Pinpoint the cell where the given text exists, returning its (X, Y) midpoint coordinate. 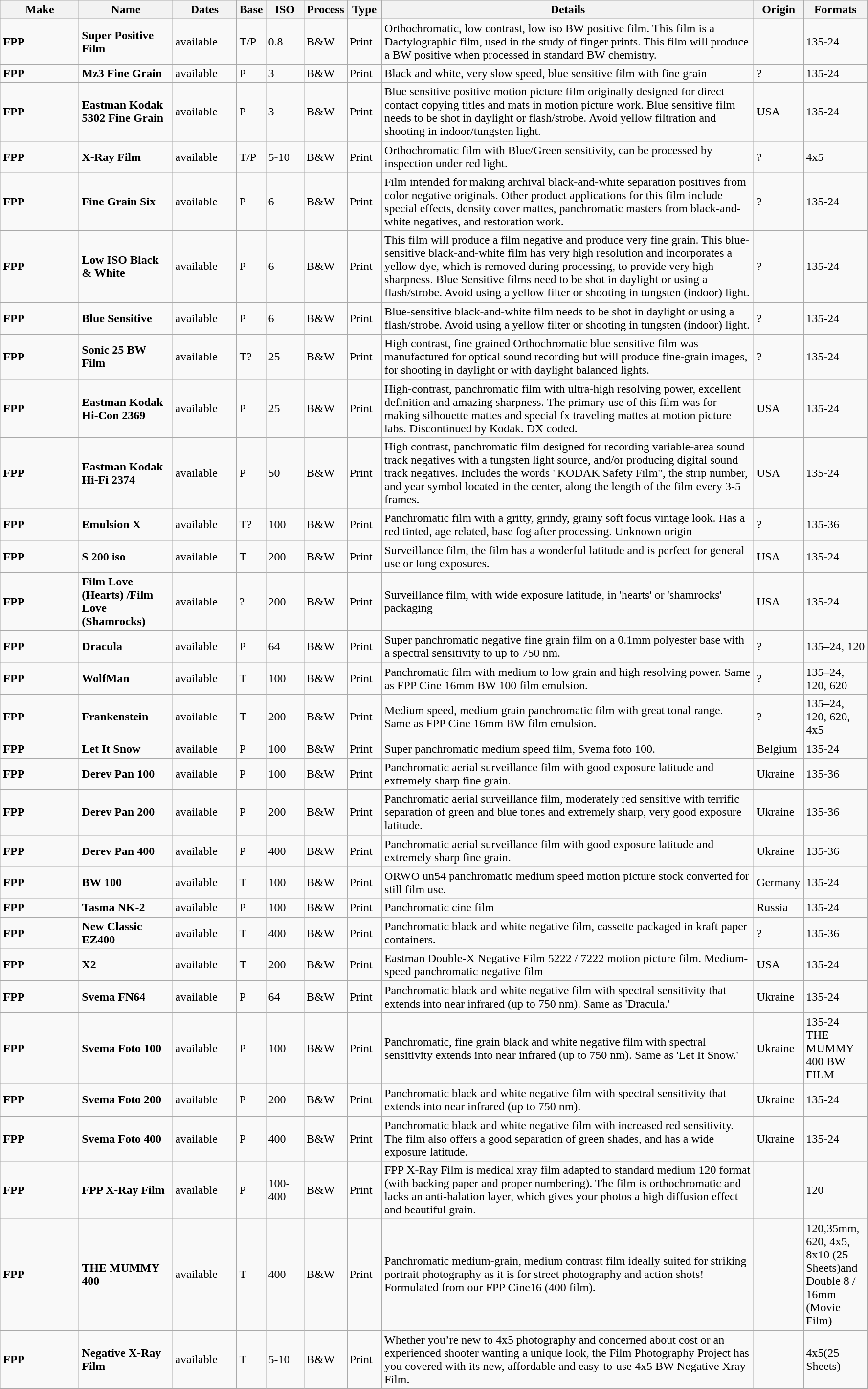
Low ISO Black & White (126, 267)
WolfMan (126, 679)
Super panchromatic medium speed film, Svema foto 100. (568, 749)
New Classic EZ400 (126, 933)
X2 (126, 964)
ISO (285, 10)
Germany (779, 882)
Derev Pan 200 (126, 812)
135–24, 120 (835, 647)
X-Ray Film (126, 157)
4x5 (835, 157)
Black and white, very slow speed, blue sensitive film with fine grain (568, 73)
Make (40, 10)
Mz3 Fine Grain (126, 73)
Eastman Kodak Hi-Fi 2374 (126, 473)
Name (126, 10)
Details (568, 10)
Eastman Double-X Negative Film 5222 / 7222 motion picture film. Medium-speed panchromatic negative film (568, 964)
Process (326, 10)
Panchromatic, fine grain black and white negative film with spectral sensitivity extends into near infrared (up to 750 nm). Same as 'Let It Snow.' (568, 1048)
Emulsion X (126, 524)
Orthochromatic film with Blue/Green sensitivity, can be processed by inspection under red light. (568, 157)
50 (285, 473)
Svema FN64 (126, 997)
0.8 (285, 42)
Super panchromatic negative fine grain film on a 0.1mm polyester base with a spectral sensitivity to up to 750 nm. (568, 647)
Eastman Kodak Hi-Con 2369 (126, 408)
Tasma NK-2 (126, 908)
Medium speed, medium grain panchromatic film with great tonal range. Same as FPP Cine 16mm BW film emulsion. (568, 717)
Base (251, 10)
THE MUMMY 400 (126, 1275)
Film Love (Hearts) /Film Love (Shamrocks) (126, 602)
S 200 iso (126, 557)
Svema Foto 400 (126, 1139)
Russia (779, 908)
Negative X-Ray Film (126, 1360)
Surveillance film, with wide exposure latitude, in 'hearts' or 'shamrocks' packaging (568, 602)
135–24, 120, 620, 4x5 (835, 717)
Belgium (779, 749)
ORWO un54 panchromatic medium speed motion picture stock converted for still film use. (568, 882)
Blue Sensitive (126, 318)
Panchromatic black and white negative film with spectral sensitivity that extends into near infrared (up to 750 nm). Same as 'Dracula.' (568, 997)
Derev Pan 400 (126, 851)
Dracula (126, 647)
Surveillance film, the film has a wonderful latitude and is perfect for general use or long exposures. (568, 557)
Derev Pan 100 (126, 774)
135-24THE MUMMY 400 BW FILM (835, 1048)
Panchromatic cine film (568, 908)
135–24, 120, 620 (835, 679)
Frankenstein (126, 717)
Eastman Kodak 5302 Fine Grain (126, 112)
Sonic 25 BW Film (126, 357)
Fine Grain Six (126, 202)
Formats (835, 10)
Panchromatic film with a gritty, grindy, grainy soft focus vintage look. Has a red tinted, age related, base fog after processing. Unknown origin (568, 524)
Svema Foto 100 (126, 1048)
100-400 (285, 1190)
Type (365, 10)
Panchromatic black and white negative film, cassette packaged in kraft paper containers. (568, 933)
Panchromatic film with medium to low grain and high resolving power. Same as FPP Cine 16mm BW 100 film emulsion. (568, 679)
120 (835, 1190)
Super Positive Film (126, 42)
Dates (204, 10)
FPP X-Ray Film (126, 1190)
120,35mm, 620, 4x5, 8x10 (25 Sheets)and Double 8 / 16mm (Movie Film) (835, 1275)
4x5(25 Sheets) (835, 1360)
BW 100 (126, 882)
Panchromatic black and white negative film with spectral sensitivity that extends into near infrared (up to 750 nm). (568, 1099)
Origin (779, 10)
Let It Snow (126, 749)
Svema Foto 200 (126, 1099)
